Search for the cell housing the specified text and yield its [x, y] center coordinate. 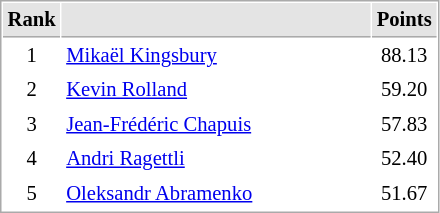
1 [32, 56]
5 [32, 194]
Jean-Frédéric Chapuis [216, 124]
Oleksandr Abramenko [216, 194]
4 [32, 158]
57.83 [404, 124]
59.20 [404, 90]
2 [32, 90]
Points [404, 20]
52.40 [404, 158]
Rank [32, 20]
Mikaël Kingsbury [216, 56]
Kevin Rolland [216, 90]
3 [32, 124]
51.67 [404, 194]
Andri Ragettli [216, 158]
88.13 [404, 56]
